Find where the given text appears and provide that cell's center as [x, y] coordinate. 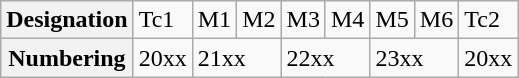
M4 [347, 20]
23xx [414, 58]
22xx [326, 58]
M2 [259, 20]
Designation [67, 20]
M1 [214, 20]
Numbering [67, 58]
Tc1 [162, 20]
M5 [392, 20]
M6 [436, 20]
21xx [236, 58]
Tc2 [488, 20]
M3 [303, 20]
